Detect which cell encompasses the target text, then output its (X, Y) center coordinate. 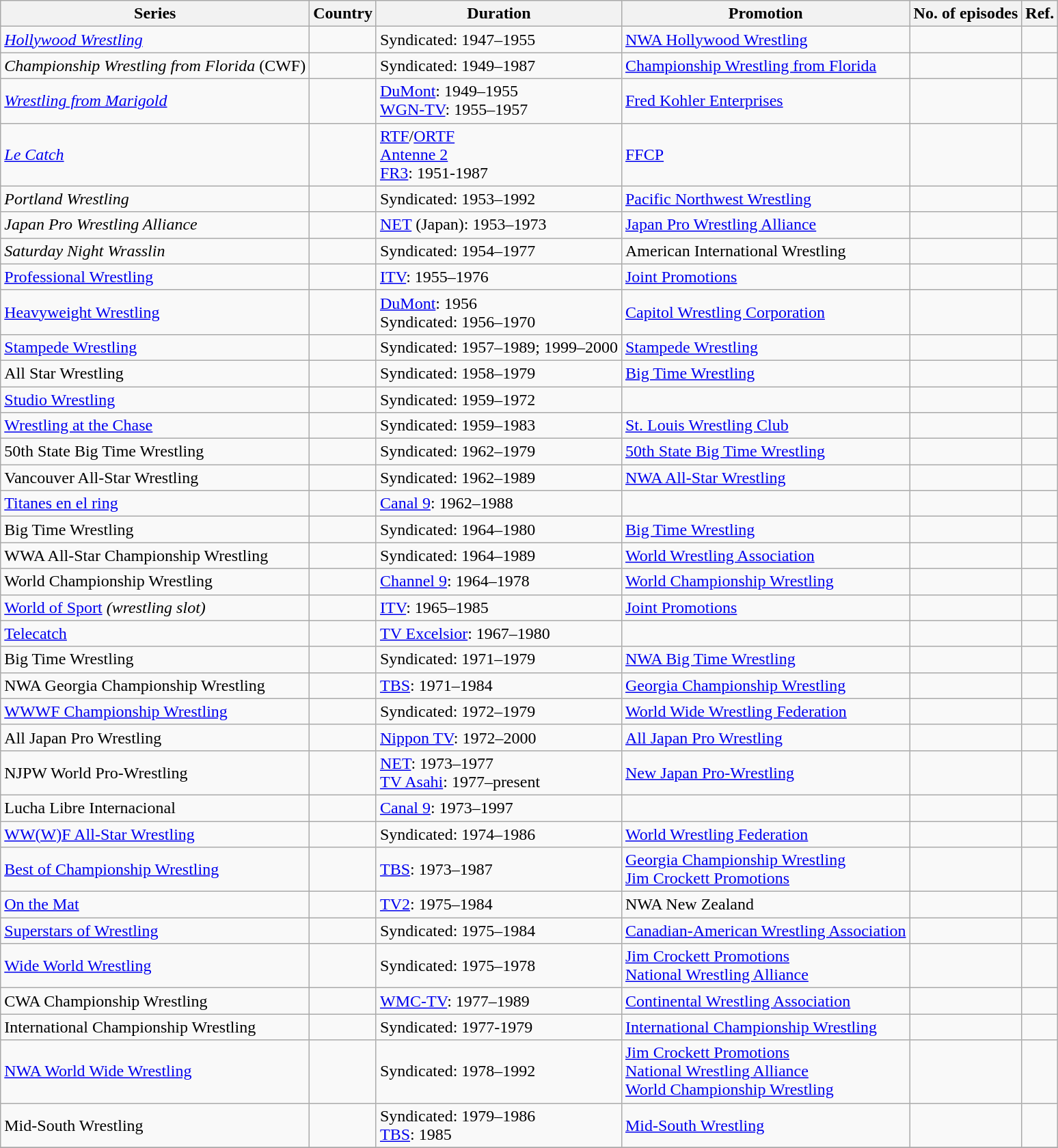
NET (Japan): 1953–1973 (499, 225)
ITV: 1955–1976 (499, 277)
Portland Wrestling (155, 199)
Syndicated: 1979–1986TBS: 1985 (499, 1125)
Vancouver All-Star Wrestling (155, 478)
Best of Championship Wrestling (155, 869)
Syndicated: 1947–1955 (499, 40)
Syndicated: 1974–1986 (499, 834)
Syndicated: 1958–1979 (499, 373)
Championship Wrestling from Florida (CWF) (155, 66)
St. Louis Wrestling Club (765, 426)
WWWF Championship Wrestling (155, 711)
Syndicated: 1975–1978 (499, 966)
TBS: 1973–1987 (499, 869)
Syndicated: 1949–1987 (499, 66)
Wrestling from Marigold (155, 101)
FFCP (765, 154)
NWA All-Star Wrestling (765, 478)
Promotion (765, 14)
New Japan Pro-Wrestling (765, 772)
Capitol Wrestling Corporation (765, 312)
All Star Wrestling (155, 373)
TV2: 1975–1984 (499, 905)
DuMont: 1956Syndicated: 1956–1970 (499, 312)
TBS: 1971–1984 (499, 685)
Titanes en el ring (155, 504)
Lucha Libre Internacional (155, 808)
Canal 9: 1973–1997 (499, 808)
Channel 9: 1964–1978 (499, 582)
World Wrestling Federation (765, 834)
Syndicated: 1975–1984 (499, 931)
On the Mat (155, 905)
Syndicated: 1957–1989; 1999–2000 (499, 347)
Wrestling at the Chase (155, 426)
NWA World Wide Wrestling (155, 1071)
No. of episodes (966, 14)
Hollywood Wrestling (155, 40)
NWA New Zealand (765, 905)
American International Wrestling (765, 251)
Heavyweight Wrestling (155, 312)
World of Sport (wrestling slot) (155, 607)
Professional Wrestling (155, 277)
WMC-TV: 1977–1989 (499, 1001)
Syndicated: 1978–1992 (499, 1071)
Jim Crockett PromotionsNational Wrestling AllianceWorld Championship Wrestling (765, 1071)
Series (155, 14)
Syndicated: 1972–1979 (499, 711)
Fred Kohler Enterprises (765, 101)
Jim Crockett PromotionsNational Wrestling Alliance (765, 966)
RTF/ORTFAntenne 2FR3: 1951-1987 (499, 154)
Georgia Championship Wrestling (765, 685)
Le Catch (155, 154)
CWA Championship Wrestling (155, 1001)
Georgia Championship WrestlingJim Crockett Promotions (765, 869)
WWA All-Star Championship Wrestling (155, 556)
Championship Wrestling from Florida (765, 66)
Duration (499, 14)
Syndicated: 1959–1972 (499, 400)
DuMont: 1949–1955WGN-TV: 1955–1957 (499, 101)
Ref. (1040, 14)
Telecatch (155, 633)
Syndicated: 1964–1980 (499, 530)
Syndicated: 1959–1983 (499, 426)
Pacific Northwest Wrestling (765, 199)
NWA Hollywood Wrestling (765, 40)
Syndicated: 1977-1979 (499, 1027)
Syndicated: 1953–1992 (499, 199)
Canal 9: 1962–1988 (499, 504)
Canadian-American Wrestling Association (765, 931)
World Wrestling Association (765, 556)
Wide World Wrestling (155, 966)
Superstars of Wrestling (155, 931)
Syndicated: 1964–1989 (499, 556)
Syndicated: 1962–1989 (499, 478)
Studio Wrestling (155, 400)
ITV: 1965–1985 (499, 607)
Syndicated: 1962–1979 (499, 452)
TV Excelsior: 1967–1980 (499, 633)
WW(W)F All-Star Wrestling (155, 834)
World Wide Wrestling Federation (765, 711)
Syndicated: 1971–1979 (499, 659)
Saturday Night Wrasslin (155, 251)
Continental Wrestling Association (765, 1001)
Country (343, 14)
NWA Big Time Wrestling (765, 659)
Nippon TV: 1972–2000 (499, 737)
Syndicated: 1954–1977 (499, 251)
NET: 1973–1977TV Asahi: 1977–present (499, 772)
NJPW World Pro-Wrestling (155, 772)
NWA Georgia Championship Wrestling (155, 685)
